Return (x, y) of the center of cell containing provided text 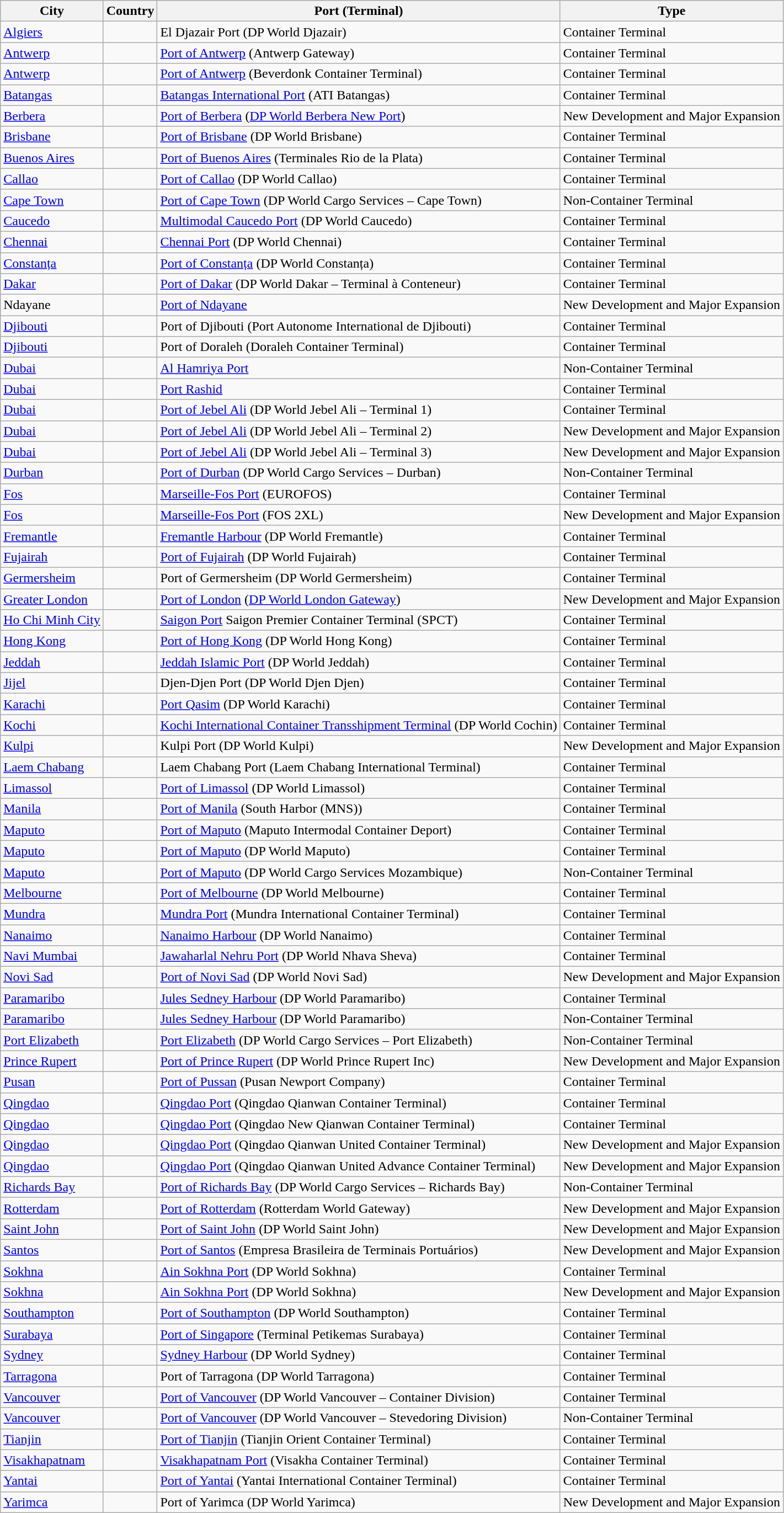
Port of Dakar (DP World Dakar – Terminal à Conteneur) (359, 284)
Navi Mumbai (52, 956)
El Djazair Port (DP World Djazair) (359, 32)
Novi Sad (52, 977)
Jijel (52, 683)
Fremantle (52, 536)
Laem Chabang Port (Laem Chabang International Terminal) (359, 767)
Port of Cape Town (DP World Cargo Services – Cape Town) (359, 200)
Mundra Port (Mundra International Container Terminal) (359, 914)
Hong Kong (52, 641)
Port of Vancouver (DP World Vancouver – Stevedoring Division) (359, 1418)
Qingdao Port (Qingdao Qianwan Container Terminal) (359, 1103)
Santos (52, 1250)
Yarimca (52, 1502)
Kochi International Container Transshipment Terminal (DP World Cochin) (359, 725)
Cape Town (52, 200)
Port of Constanța (DP World Constanța) (359, 263)
Fujairah (52, 557)
Kulpi (52, 746)
Fremantle Harbour (DP World Fremantle) (359, 536)
Qingdao Port (Qingdao New Qianwan Container Terminal) (359, 1124)
Chennai Port (DP World Chennai) (359, 242)
Port of Tianjin (Tianjin Orient Container Terminal) (359, 1439)
Saint John (52, 1229)
Batangas International Port (ATI Batangas) (359, 95)
Port of Singapore (Terminal Petikemas Surabaya) (359, 1334)
Port of Djibouti (Port Autonome International de Djibouti) (359, 326)
Prince Rupert (52, 1061)
Marseille-Fos Port (FOS 2XL) (359, 515)
Country (130, 11)
Port Elizabeth (DP World Cargo Services – Port Elizabeth) (359, 1040)
Callao (52, 179)
Port of Prince Rupert (DP World Prince Rupert Inc) (359, 1061)
Laem Chabang (52, 767)
Limassol (52, 788)
Manila (52, 809)
Batangas (52, 95)
Port of Jebel Ali (DP World Jebel Ali – Terminal 1) (359, 410)
Port of Maputo (Maputo Intermodal Container Deport) (359, 830)
Qingdao Port (Qingdao Qianwan United Advance Container Terminal) (359, 1166)
Port of Rotterdam (Rotterdam World Gateway) (359, 1208)
Buenos Aires (52, 158)
Djen-Djen Port (DP World Djen Djen) (359, 683)
Port of Callao (DP World Callao) (359, 179)
Type (671, 11)
Jawaharlal Nehru Port (DP World Nhava Sheva) (359, 956)
Visakhapatnam (52, 1460)
Port of Tarragona (DP World Tarragona) (359, 1376)
Brisbane (52, 137)
Port Rashid (359, 389)
Port of Ndayane (359, 305)
Dakar (52, 284)
Port of Maputo (DP World Maputo) (359, 851)
Port (Terminal) (359, 11)
Chennai (52, 242)
Marseille-Fos Port (EUROFOS) (359, 494)
Port of Buenos Aires (Terminales Rio de la Plata) (359, 158)
Port of Durban (DP World Cargo Services – Durban) (359, 473)
Tianjin (52, 1439)
Sydney Harbour (DP World Sydney) (359, 1355)
Port of Jebel Ali (DP World Jebel Ali – Terminal 3) (359, 452)
Al Hamriya Port (359, 368)
Ndayane (52, 305)
Jeddah Islamic Port (DP World Jeddah) (359, 662)
Port of Yarimca (DP World Yarimca) (359, 1502)
Port of Manila (South Harbor (MNS)) (359, 809)
Port of Melbourne (DP World Melbourne) (359, 893)
Constanța (52, 263)
Port of Pussan (Pusan Newport Company) (359, 1082)
Port of Novi Sad (DP World Novi Sad) (359, 977)
Pusan (52, 1082)
Ho Chi Minh City (52, 620)
Tarragona (52, 1376)
Kochi (52, 725)
Port of Saint John (DP World Saint John) (359, 1229)
Port of London (DP World London Gateway) (359, 599)
Rotterdam (52, 1208)
Karachi (52, 704)
Greater London (52, 599)
City (52, 11)
Jeddah (52, 662)
Port of Doraleh (Doraleh Container Terminal) (359, 347)
Port of Brisbane (DP World Brisbane) (359, 137)
Port Elizabeth (52, 1040)
Port of Vancouver (DP World Vancouver – Container Division) (359, 1397)
Richards Bay (52, 1187)
Port Qasim (DP World Karachi) (359, 704)
Port of Jebel Ali (DP World Jebel Ali – Terminal 2) (359, 431)
Port of Antwerp (Antwerp Gateway) (359, 53)
Port of Germersheim (DP World Germersheim) (359, 578)
Port of Limassol (DP World Limassol) (359, 788)
Sydney (52, 1355)
Berbera (52, 116)
Saigon Port Saigon Premier Container Terminal (SPCT) (359, 620)
Nanaimo Harbour (DP World Nanaimo) (359, 935)
Surabaya (52, 1334)
Nanaimo (52, 935)
Southampton (52, 1313)
Port of Southampton (DP World Southampton) (359, 1313)
Port of Yantai (Yantai International Container Terminal) (359, 1481)
Port of Maputo (DP World Cargo Services Mozambique) (359, 872)
Port of Richards Bay (DP World Cargo Services – Richards Bay) (359, 1187)
Durban (52, 473)
Kulpi Port (DP World Kulpi) (359, 746)
Yantai (52, 1481)
Melbourne (52, 893)
Multimodal Caucedo Port (DP World Caucedo) (359, 221)
Port of Santos (Empresa Brasileira de Terminais Portuários) (359, 1250)
Port of Berbera (DP World Berbera New Port) (359, 116)
Visakhapatnam Port (Visakha Container Terminal) (359, 1460)
Germersheim (52, 578)
Caucedo (52, 221)
Port of Antwerp (Beverdonk Container Terminal) (359, 74)
Algiers (52, 32)
Qingdao Port (Qingdao Qianwan United Container Terminal) (359, 1145)
Mundra (52, 914)
Port of Fujairah (DP World Fujairah) (359, 557)
Port of Hong Kong (DP World Hong Kong) (359, 641)
